Return (X, Y) of the center of cell containing provided text 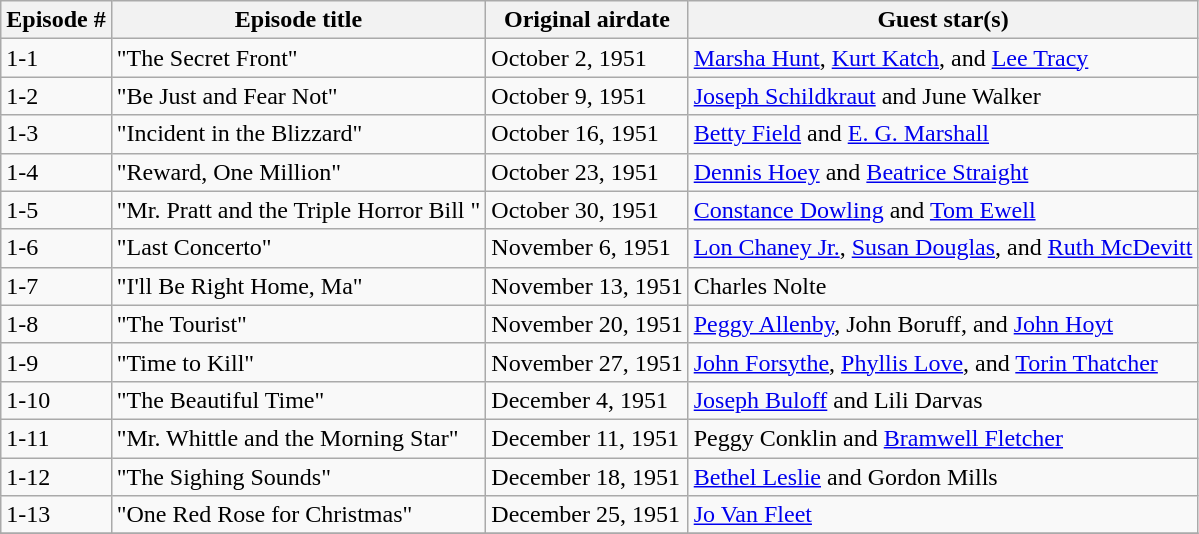
1-3 (56, 134)
Marsha Hunt, Kurt Katch, and Lee Tracy (943, 58)
1-13 (56, 515)
December 4, 1951 (587, 400)
October 23, 1951 (587, 172)
"The Secret Front" (298, 58)
October 9, 1951 (587, 96)
Joseph Schildkraut and June Walker (943, 96)
1-6 (56, 248)
Charles Nolte (943, 286)
1-2 (56, 96)
December 11, 1951 (587, 438)
"Incident in the Blizzard" (298, 134)
December 18, 1951 (587, 477)
Dennis Hoey and Beatrice Straight (943, 172)
Lon Chaney Jr., Susan Douglas, and Ruth McDevitt (943, 248)
"Mr. Pratt and the Triple Horror Bill " (298, 210)
December 25, 1951 (587, 515)
October 16, 1951 (587, 134)
October 30, 1951 (587, 210)
1-4 (56, 172)
"Mr. Whittle and the Morning Star" (298, 438)
October 2, 1951 (587, 58)
"The Beautiful Time" (298, 400)
"I'll Be Right Home, Ma" (298, 286)
Jo Van Fleet (943, 515)
"One Red Rose for Christmas" (298, 515)
Peggy Allenby, John Boruff, and John Hoyt (943, 324)
Original airdate (587, 20)
Joseph Buloff and Lili Darvas (943, 400)
"The Sighing Sounds" (298, 477)
Episode title (298, 20)
Betty Field and E. G. Marshall (943, 134)
Guest star(s) (943, 20)
"Time to Kill" (298, 362)
Bethel Leslie and Gordon Mills (943, 477)
1-1 (56, 58)
November 20, 1951 (587, 324)
"Last Concerto" (298, 248)
"Be Just and Fear Not" (298, 96)
1-12 (56, 477)
John Forsythe, Phyllis Love, and Torin Thatcher (943, 362)
1-8 (56, 324)
November 6, 1951 (587, 248)
1-5 (56, 210)
November 27, 1951 (587, 362)
1-7 (56, 286)
November 13, 1951 (587, 286)
1-9 (56, 362)
Constance Dowling and Tom Ewell (943, 210)
Episode # (56, 20)
"The Tourist" (298, 324)
"Reward, One Million" (298, 172)
1-11 (56, 438)
1-10 (56, 400)
Peggy Conklin and Bramwell Fletcher (943, 438)
